Determine the [x, y] coordinate at the center of the cell enclosing the given text.  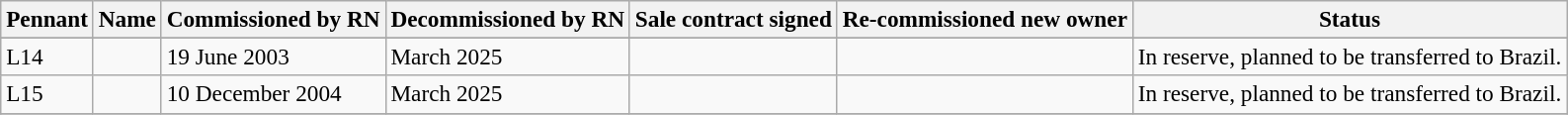
Commissioned by RN [273, 19]
Status [1350, 19]
Sale contract signed [733, 19]
Name [126, 19]
L14 [47, 57]
Pennant [47, 19]
Decommissioned by RN [508, 19]
Re-commissioned new owner [984, 19]
10 December 2004 [273, 94]
L15 [47, 94]
19 June 2003 [273, 57]
